Output the [X, Y] coordinate of the center of the cell containing the given text.  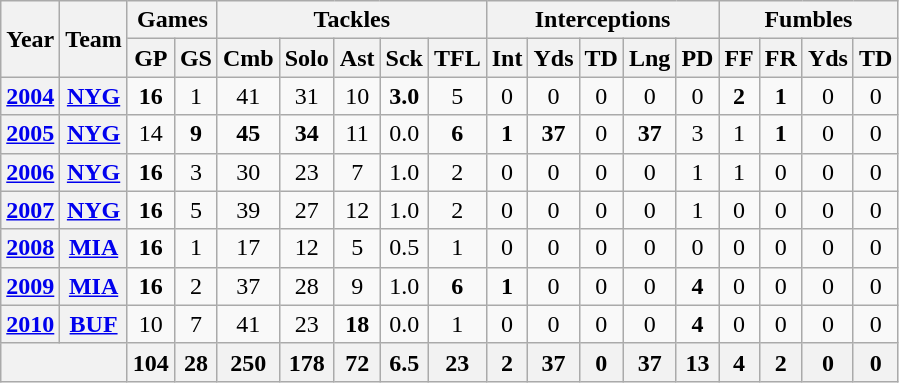
Int [507, 58]
Year [30, 39]
TFL [457, 58]
2007 [30, 210]
3.0 [404, 96]
45 [248, 134]
BUF [94, 324]
2008 [30, 248]
30 [248, 172]
2004 [30, 96]
Tackles [352, 20]
6.5 [404, 362]
11 [357, 134]
FR [780, 58]
2010 [30, 324]
PD [698, 58]
Interceptions [602, 20]
31 [306, 96]
FF [739, 58]
Ast [357, 58]
2006 [30, 172]
Lng [649, 58]
178 [306, 362]
GP [150, 58]
Fumbles [808, 20]
Games [172, 20]
18 [357, 324]
34 [306, 134]
14 [150, 134]
0.5 [404, 248]
2005 [30, 134]
Team [94, 39]
Cmb [248, 58]
27 [306, 210]
Sck [404, 58]
250 [248, 362]
13 [698, 362]
104 [150, 362]
GS [196, 58]
39 [248, 210]
Solo [306, 58]
17 [248, 248]
72 [357, 362]
2009 [30, 286]
